From the cell containing the given text, extract its center point as (X, Y) coordinate. 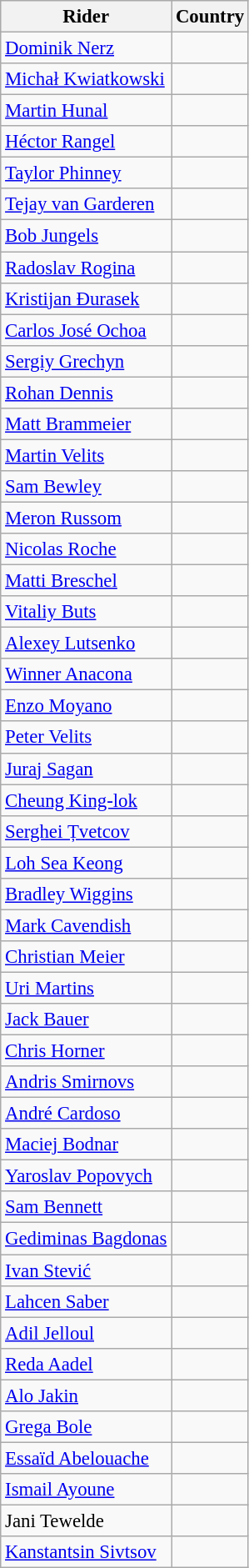
Matti Breschel (87, 581)
Enzo Moyano (87, 706)
Vitaliy Buts (87, 612)
Juraj Sagan (87, 769)
André Cardoso (87, 1114)
Rider (87, 17)
Michał Kwiatkowski (87, 79)
Taylor Phinney (87, 173)
Peter Velits (87, 738)
Nicolas Roche (87, 549)
Adil Jelloul (87, 1333)
Uri Martins (87, 988)
Meron Russom (87, 518)
Bob Jungels (87, 236)
Reda Aadel (87, 1364)
Héctor Rangel (87, 142)
Martin Velits (87, 455)
Jani Tewelde (87, 1520)
Kristijan Đurasek (87, 298)
Essaïd Abelouache (87, 1458)
Martin Hunal (87, 111)
Radoslav Rogina (87, 268)
Rohan Dennis (87, 393)
Christian Meier (87, 957)
Maciej Bodnar (87, 1145)
Ivan Stević (87, 1270)
Sam Bewley (87, 487)
Chris Horner (87, 1051)
Serghei Țvetcov (87, 831)
Dominik Nerz (87, 48)
Carlos José Ochoa (87, 330)
Country (210, 17)
Sergiy Grechyn (87, 361)
Cheung King-lok (87, 800)
Matt Brammeier (87, 424)
Grega Bole (87, 1427)
Yaroslav Popovych (87, 1176)
Mark Cavendish (87, 925)
Andris Smirnovs (87, 1082)
Loh Sea Keong (87, 863)
Jack Bauer (87, 1019)
Bradley Wiggins (87, 894)
Alo Jakin (87, 1395)
Alexey Lutsenko (87, 644)
Winner Anacona (87, 674)
Kanstantsin Sivtsov (87, 1552)
Tejay van Garderen (87, 204)
Ismail Ayoune (87, 1490)
Lahcen Saber (87, 1301)
Sam Bennett (87, 1208)
Gediminas Bagdonas (87, 1239)
